Capture the cell that displays the provided text and extract its [X, Y] central coordinate. 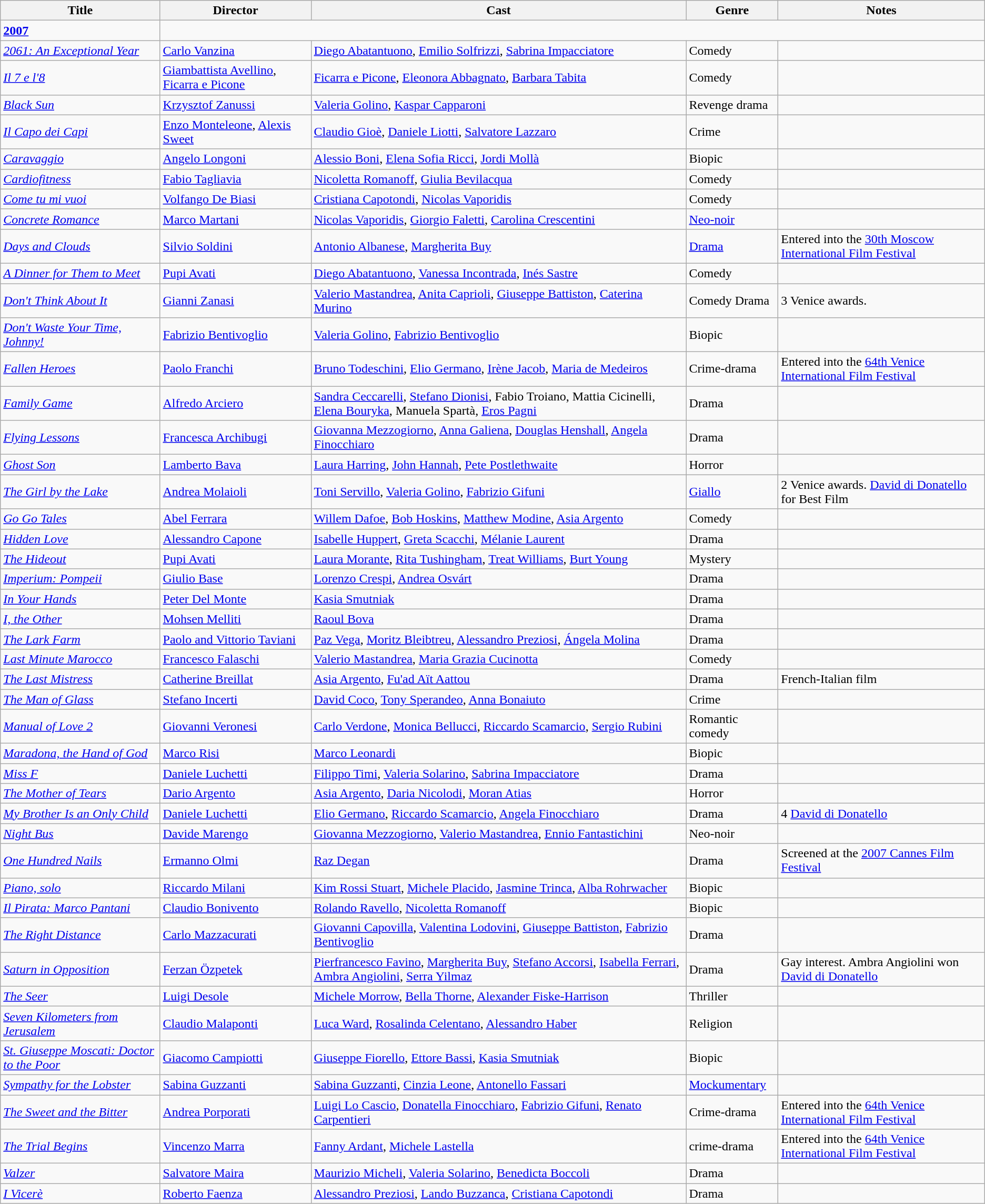
Giacomo Campiotti [236, 1058]
Paz Vega, Moritz Bleibtreu, Alessandro Preziosi, Ángela Molina [499, 639]
Alfredo Arciero [236, 403]
Maurizio Micheli, Valeria Solarino, Benedicta Boccoli [499, 1173]
Ficarra e Picone, Eleonora Abbagnato, Barbara Tabita [499, 78]
4 David di Donatello [881, 814]
Maradona, the Hand of God [80, 754]
Piano, solo [80, 888]
Il Capo dei Capi [80, 132]
Sympathy for the Lobster [80, 1085]
Vincenzo Marra [236, 1146]
My Brother Is an Only Child [80, 814]
Night Bus [80, 834]
Ferzan Özpetek [236, 969]
Nicolas Vaporidis, Giorgio Faletti, Carolina Crescentini [499, 219]
Hidden Love [80, 539]
Davide Marengo [236, 834]
Claudio Gioè, Daniele Liotti, Salvatore Lazzaro [499, 132]
Miss F [80, 774]
Screened at the 2007 Cannes Film Festival [881, 861]
Il Pirata: Marco Pantani [80, 908]
Imperium: Pompeii [80, 579]
The Sweet and the Bitter [80, 1111]
Asia Argento, Daria Nicolodi, Moran Atias [499, 794]
Marco Risi [236, 754]
Isabelle Huppert, Greta Scacchi, Mélanie Laurent [499, 539]
crime-drama [732, 1146]
Laura Morante, Rita Tushingham, Treat Williams, Burt Young [499, 559]
Laura Harring, John Hannah, Pete Postlethwaite [499, 465]
Fanny Ardant, Michele Lastella [499, 1146]
Carlo Vanzina [236, 51]
Giallo [732, 491]
Antonio Albanese, Margherita Buy [499, 246]
2007 [80, 31]
Gay interest. Ambra Angiolini won David di Donatello [881, 969]
Toni Servillo, Valeria Golino, Fabrizio Gifuni [499, 491]
A Dinner for Them to Meet [80, 273]
Alessandro Preziosi, Lando Buzzanca, Cristiana Capotondi [499, 1193]
Enzo Monteleone, Alexis Sweet [236, 132]
Mystery [732, 559]
Cast [499, 11]
Andrea Molaioli [236, 491]
Luca Ward, Rosalinda Celentano, Alessandro Haber [499, 1023]
St. Giuseppe Moscati: Doctor to the Poor [80, 1058]
Comedy Drama [732, 300]
Catherine Breillat [236, 679]
Manual of Love 2 [80, 726]
Entered into the 30th Moscow International Film Festival [881, 246]
Giulio Base [236, 579]
Lorenzo Crespi, Andrea Osvárt [499, 579]
The Trial Begins [80, 1146]
Willem Dafoe, Bob Hoskins, Matthew Modine, Asia Argento [499, 519]
Kasia Smutniak [499, 599]
Raoul Bova [499, 619]
Black Sun [80, 105]
Valeria Golino, Fabrizio Bentivoglio [499, 335]
Rolando Ravello, Nicoletta Romanoff [499, 908]
The Seer [80, 996]
Paolo and Vittorio Taviani [236, 639]
Diego Abatantuono, Vanessa Incontrada, Inés Sastre [499, 273]
Genre [732, 11]
Flying Lessons [80, 438]
Lamberto Bava [236, 465]
Fallen Heroes [80, 369]
Caravaggio [80, 159]
Sabina Guzzanti, Cinzia Leone, Antonello Fassari [499, 1085]
Days and Clouds [80, 246]
The Man of Glass [80, 699]
2061: An Exceptional Year [80, 51]
Luigi Desole [236, 996]
One Hundred Nails [80, 861]
Giambattista Avellino, Ficarra e Picone [236, 78]
Romantic comedy [732, 726]
Marco Leonardi [499, 754]
Saturn in Opposition [80, 969]
Claudio Bonivento [236, 908]
Claudio Malaponti [236, 1023]
The Mother of Tears [80, 794]
The Hideout [80, 559]
Giovanna Mezzogiorno, Valerio Mastandrea, Ennio Fantastichini [499, 834]
Abel Ferrara [236, 519]
Cardiofitness [80, 179]
The Lark Farm [80, 639]
Fabio Tagliavia [236, 179]
Sandra Ceccarelli, Stefano Dionisi, Fabio Troiano, Mattia Cicinelli, Elena Bouryka, Manuela Spartà, Eros Pagni [499, 403]
Diego Abatantuono, Emilio Solfrizzi, Sabrina Impacciatore [499, 51]
Go Go Tales [80, 519]
Paolo Franchi [236, 369]
Giovanna Mezzogiorno, Anna Galiena, Douglas Henshall, Angela Finocchiaro [499, 438]
I, the Other [80, 619]
Valerio Mastandrea, Anita Caprioli, Giuseppe Battiston, Caterina Murino [499, 300]
In Your Hands [80, 599]
Fabrizio Bentivoglio [236, 335]
Sabina Guzzanti [236, 1085]
2 Venice awards. David di Donatello for Best Film [881, 491]
Francesca Archibugi [236, 438]
Come tu mi vuoi [80, 199]
Riccardo Milani [236, 888]
Peter Del Monte [236, 599]
Family Game [80, 403]
Asia Argento, Fu'ad Aït Aattou [499, 679]
Carlo Verdone, Monica Bellucci, Riccardo Scamarcio, Sergio Rubini [499, 726]
Angelo Longoni [236, 159]
Volfango De Biasi [236, 199]
Filippo Timi, Valeria Solarino, Sabrina Impacciatore [499, 774]
Raz Degan [499, 861]
Stefano Incerti [236, 699]
3 Venice awards. [881, 300]
Dario Argento [236, 794]
Ghost Son [80, 465]
Mockumentary [732, 1085]
Andrea Porporati [236, 1111]
Mohsen Melliti [236, 619]
The Girl by the Lake [80, 491]
Giovanni Capovilla, Valentina Lodovini, Giuseppe Battiston, Fabrizio Bentivoglio [499, 935]
Il 7 e l'8 [80, 78]
Roberto Faenza [236, 1193]
Kim Rossi Stuart, Michele Placido, Jasmine Trinca, Alba Rohrwacher [499, 888]
I Vicerè [80, 1193]
Don't Waste Your Time, Johnny! [80, 335]
Alessandro Capone [236, 539]
Marco Martani [236, 219]
Giuseppe Fiorello, Ettore Bassi, Kasia Smutniak [499, 1058]
Last Minute Marocco [80, 659]
Francesco Falaschi [236, 659]
David Coco, Tony Sperandeo, Anna Bonaiuto [499, 699]
Valzer [80, 1173]
Cristiana Capotondi, Nicolas Vaporidis [499, 199]
Alessio Boni, Elena Sofia Ricci, Jordi Mollà [499, 159]
Nicoletta Romanoff, Giulia Bevilacqua [499, 179]
Gianni Zanasi [236, 300]
Ermanno Olmi [236, 861]
Silvio Soldini [236, 246]
Religion [732, 1023]
Notes [881, 11]
Director [236, 11]
Valeria Golino, Kaspar Capparoni [499, 105]
Bruno Todeschini, Elio Germano, Irène Jacob, Maria de Medeiros [499, 369]
Title [80, 11]
Valerio Mastandrea, Maria Grazia Cucinotta [499, 659]
Seven Kilometers from Jerusalem [80, 1023]
Carlo Mazzacurati [236, 935]
Elio Germano, Riccardo Scamarcio, Angela Finocchiaro [499, 814]
Thriller [732, 996]
The Last Mistress [80, 679]
Krzysztof Zanussi [236, 105]
Luigi Lo Cascio, Donatella Finocchiaro, Fabrizio Gifuni, Renato Carpentieri [499, 1111]
Don't Think About It [80, 300]
Revenge drama [732, 105]
French-Italian film [881, 679]
Giovanni Veronesi [236, 726]
Michele Morrow, Bella Thorne, Alexander Fiske-Harrison [499, 996]
Concrete Romance [80, 219]
Pierfrancesco Favino, Margherita Buy, Stefano Accorsi, Isabella Ferrari, Ambra Angiolini, Serra Yilmaz [499, 969]
Salvatore Maira [236, 1173]
The Right Distance [80, 935]
